Search for the cell housing the specified text and yield its [x, y] center coordinate. 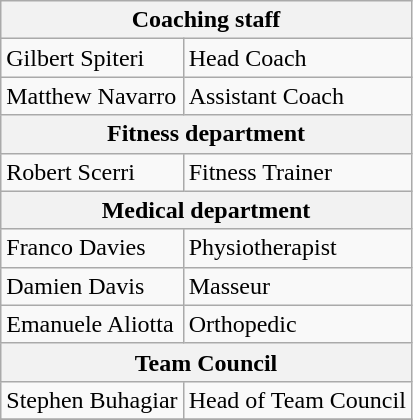
Damien Davis [92, 286]
Robert Scerri [92, 172]
Assistant Coach [297, 96]
Stephen Buhagiar [92, 400]
Physiotherapist [297, 248]
Matthew Navarro [92, 96]
Fitness Trainer [297, 172]
Head Coach [297, 58]
Gilbert Spiteri [92, 58]
Medical department [206, 210]
Fitness department [206, 134]
Masseur [297, 286]
Emanuele Aliotta [92, 324]
Head of Team Council [297, 400]
Franco Davies [92, 248]
Orthopedic [297, 324]
Coaching staff [206, 20]
Team Council [206, 362]
